Extract the [X, Y] coordinate from the center of the cell holding the provided text.  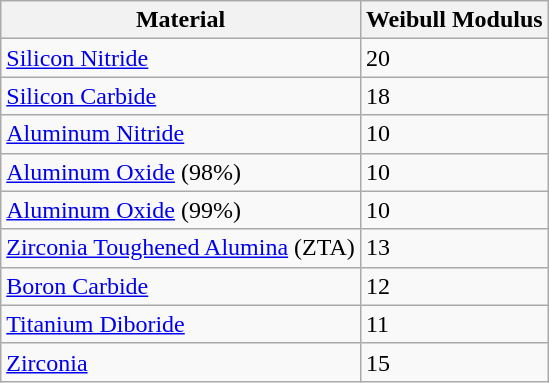
Zirconia Toughened Alumina (ZTA) [181, 248]
Silicon Nitride [181, 58]
12 [454, 286]
13 [454, 248]
Aluminum Oxide (99%) [181, 210]
Silicon Carbide [181, 96]
Aluminum Oxide (98%) [181, 172]
Zirconia [181, 362]
Material [181, 20]
Weibull Modulus [454, 20]
Titanium Diboride [181, 324]
Aluminum Nitride [181, 134]
15 [454, 362]
11 [454, 324]
18 [454, 96]
20 [454, 58]
Boron Carbide [181, 286]
